Determine the (x, y) coordinate at the center of the cell enclosing the given text.  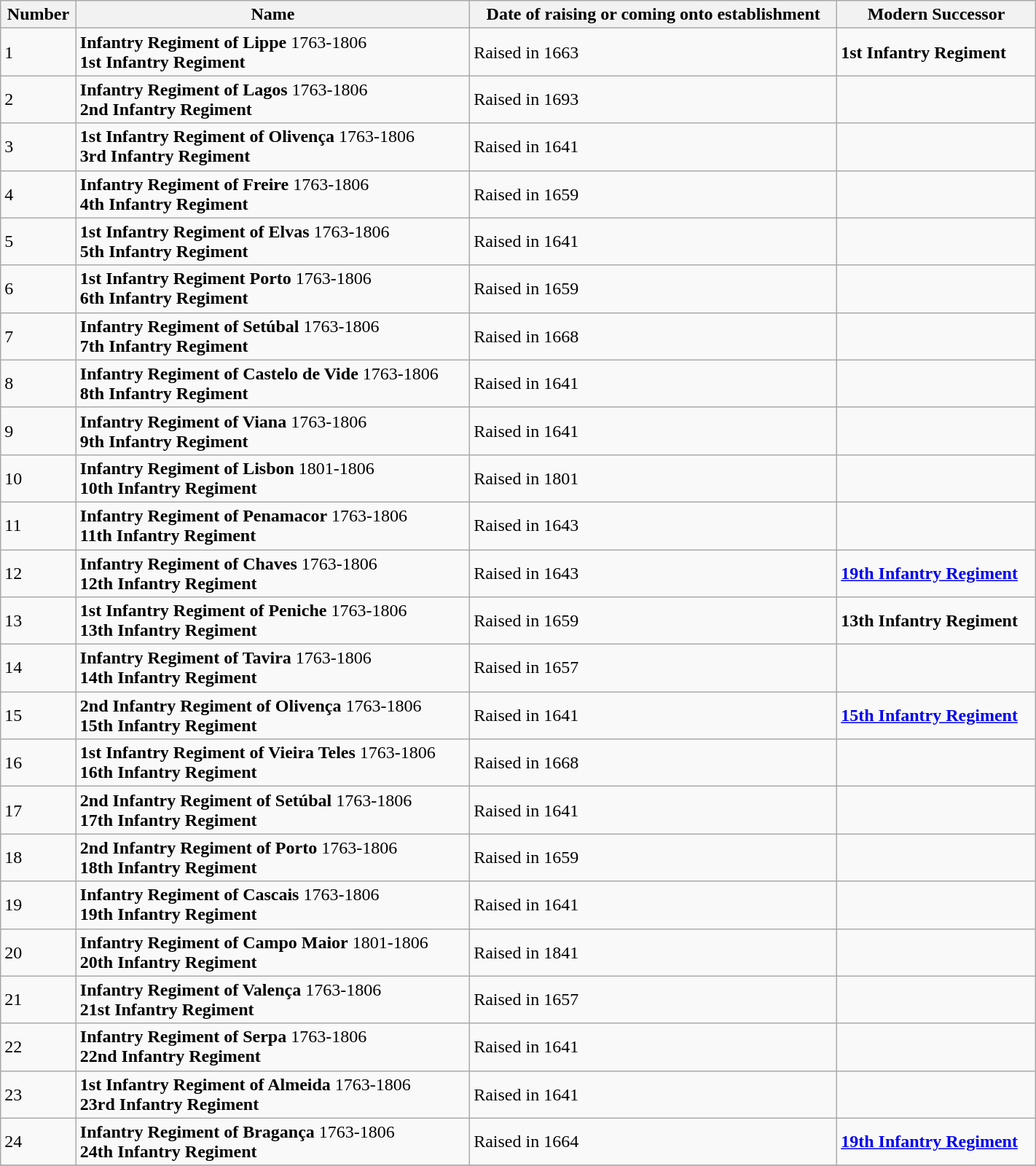
3 (39, 147)
Infantry Regiment of Freire 1763-18064th Infantry Regiment (272, 194)
Infantry Regiment of Castelo de Vide 1763-18068th Infantry Regiment (272, 383)
1st Infantry Regiment of Olivença 1763-18063rd Infantry Regiment (272, 147)
Raised in 1663 (654, 52)
2nd Infantry Regiment of Setúbal 1763-180617th Infantry Regiment (272, 810)
Infantry Regiment of Tavira 1763-180614th Infantry Regiment (272, 669)
Name (272, 15)
12 (39, 572)
1st Infantry Regiment (937, 52)
16 (39, 763)
7 (39, 336)
14 (39, 669)
Infantry Regiment of Valença 1763-180621st Infantry Regiment (272, 999)
Infantry Regiment of Campo Maior 1801-180620th Infantry Regiment (272, 953)
11 (39, 526)
22 (39, 1047)
15th Infantry Regiment (937, 715)
Infantry Regiment of Serpa 1763-180622nd Infantry Regiment (272, 1047)
Raised in 1664 (654, 1142)
2nd Infantry Regiment of Olivença 1763-180615th Infantry Regiment (272, 715)
Infantry Regiment of Bragança 1763-180624th Infantry Regiment (272, 1142)
1st Infantry Regiment of Almeida 1763-180623rd Infantry Regiment (272, 1094)
13 (39, 621)
21 (39, 999)
Date of raising or coming onto establishment (654, 15)
Modern Successor (937, 15)
Raised in 1801 (654, 478)
Raised in 1693 (654, 99)
2nd Infantry Regiment of Porto 1763-180618th Infantry Regiment (272, 858)
1st Infantry Regiment of Vieira Teles 1763-180616th Infantry Regiment (272, 763)
Infantry Regiment of Lippe 1763-18061st Infantry Regiment (272, 52)
Infantry Regiment of Penamacor 1763-180611th Infantry Regiment (272, 526)
15 (39, 715)
24 (39, 1142)
6 (39, 288)
1st Infantry Regiment of Elvas 1763-18065th Infantry Regiment (272, 242)
Infantry Regiment of Viana 1763-18069th Infantry Regiment (272, 431)
Infantry Regiment of Setúbal 1763-18067th Infantry Regiment (272, 336)
18 (39, 858)
1st Infantry Regiment Porto 1763-18066th Infantry Regiment (272, 288)
Infantry Regiment of Lagos 1763-18062nd Infantry Regiment (272, 99)
1st Infantry Regiment of Peniche 1763-180613th Infantry Regiment (272, 621)
19 (39, 905)
13th Infantry Regiment (937, 621)
10 (39, 478)
2 (39, 99)
23 (39, 1094)
17 (39, 810)
4 (39, 194)
Infantry Regiment of Chaves 1763-180612th Infantry Regiment (272, 572)
Raised in 1841 (654, 953)
9 (39, 431)
8 (39, 383)
1 (39, 52)
20 (39, 953)
Number (39, 15)
Infantry Regiment of Lisbon 1801-180610th Infantry Regiment (272, 478)
Infantry Regiment of Cascais 1763-180619th Infantry Regiment (272, 905)
5 (39, 242)
